Return [x, y] of the center of cell containing provided text 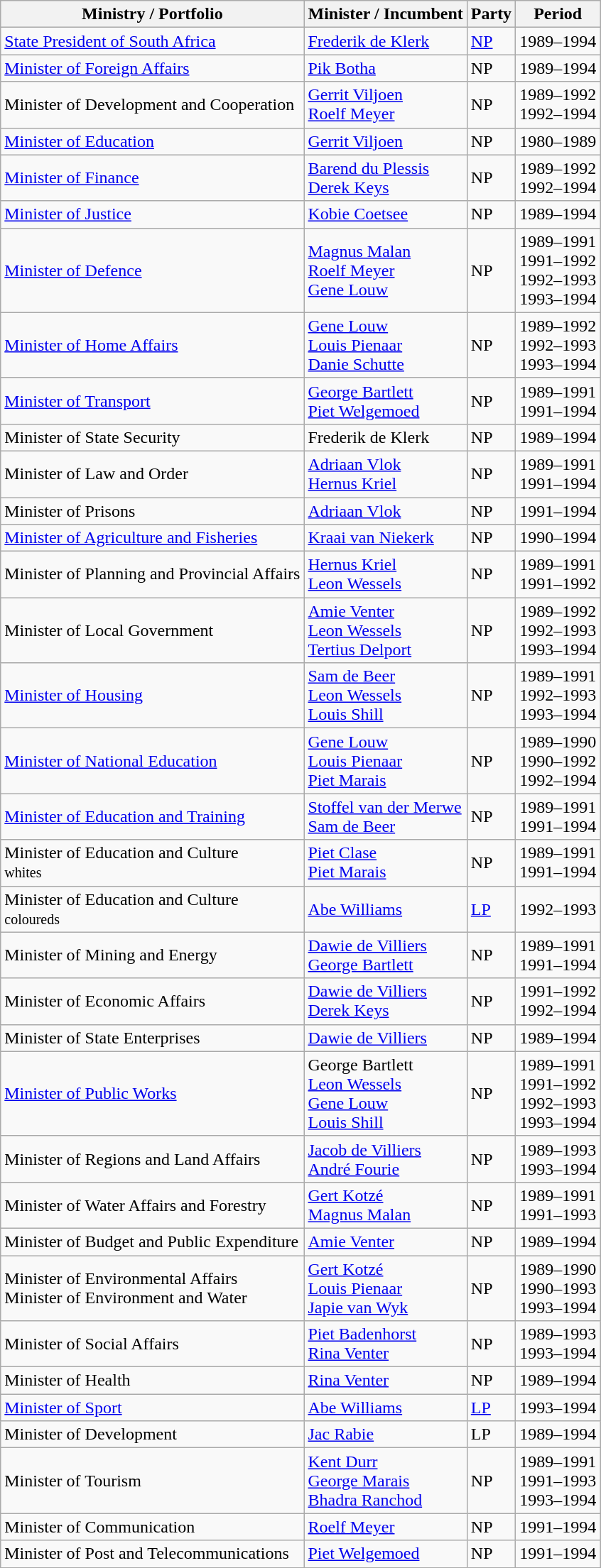
Minister of National Education [152, 761]
Period [558, 14]
Stoffel van der MerweSam de Beer [385, 816]
Amie Venter [385, 1241]
Minister of Public Works [152, 1093]
Minister of Planning and Provincial Affairs [152, 575]
Rina Venter [385, 1381]
1989–19911991–19931993–1994 [558, 1481]
Kobie Coetsee [385, 214]
Minister of Social Affairs [152, 1344]
Minister of Education and Culturewhites [152, 863]
Minister of Transport [152, 400]
Minister of Development [152, 1435]
Roelf Meyer [385, 1527]
Minister of Foreign Affairs [152, 68]
Gene LouwLouis PienaarPiet Marais [385, 761]
Dawie de VilliersGeorge Bartlett [385, 955]
Kraai van Niekerk [385, 538]
1989–19901990–19931993–1994 [558, 1288]
Piet Badenhorst Rina Venter [385, 1344]
Minister of State Enterprises [152, 1038]
Minister of Education [152, 141]
1989–19911991–1992 [558, 575]
Gert Kotzé Magnus Malan [385, 1205]
Magnus MalanRoelf Meyer Gene Louw [385, 270]
1991–19921992–1994 [558, 1001]
Gert Kotzé Louis Pienaar Japie van Wyk [385, 1288]
Minister of Post and Telecommunications [152, 1554]
1989–19911991–1993 [558, 1205]
Sam de BeerLeon WesselsLouis Shill [385, 696]
State President of South Africa [152, 41]
Minister of Development and Cooperation [152, 105]
1990–1994 [558, 538]
Minister of Education and Culturecoloureds [152, 909]
Minister of Regions and Land Affairs [152, 1158]
George BartlettLeon Wessels Gene LouwLouis Shill [385, 1093]
1989–19911992–19931993–1994 [558, 696]
Barend du PlessisDerek Keys [385, 177]
Amie VenterLeon WesselsTertius Delport [385, 630]
Minister of Agriculture and Fisheries [152, 538]
1989–19901990–19921992–1994 [558, 761]
Gerrit ViljoenRoelf Meyer [385, 105]
Kent Durr George Marais Bhadra Ranchod [385, 1481]
Piet ClasePiet Marais [385, 863]
Minister of State Security [152, 437]
George BartlettPiet Welgemoed [385, 400]
Ministry / Portfolio [152, 14]
Minister of Health [152, 1381]
Jac Rabie [385, 1435]
Minister of Environmental AffairsMinister of Environment and Water [152, 1288]
Piet Welgemoed [385, 1554]
Minister of Finance [152, 177]
Party [491, 14]
Minister of Defence [152, 270]
Adriaan Vlok [385, 510]
Hernus KrielLeon Wessels [385, 575]
1993–1994 [558, 1408]
Minister of Communication [152, 1527]
Gerrit Viljoen [385, 141]
Minister of Budget and Public Expenditure [152, 1241]
Minister of Economic Affairs [152, 1001]
1992–1993 [558, 909]
Minister of Education and Training [152, 816]
Minister of Prisons [152, 510]
1980–1989 [558, 141]
Minister of Justice [152, 214]
Minister of Home Affairs [152, 345]
Adriaan VlokHernus Kriel [385, 474]
Jacob de Villiers André Fourie [385, 1158]
Minister of Housing [152, 696]
Minister of Tourism [152, 1481]
Minister / Incumbent [385, 14]
Minister of Mining and Energy [152, 955]
Dawie de VilliersDerek Keys [385, 1001]
Gene LouwLouis PienaarDanie Schutte [385, 345]
Minister of Sport [152, 1408]
Minister of Law and Order [152, 474]
Minister of Water Affairs and Forestry [152, 1205]
Dawie de Villiers [385, 1038]
Minister of Local Government [152, 630]
Pik Botha [385, 68]
